Return the [X, Y] coordinate for the center point of the cell that contains the specified text.  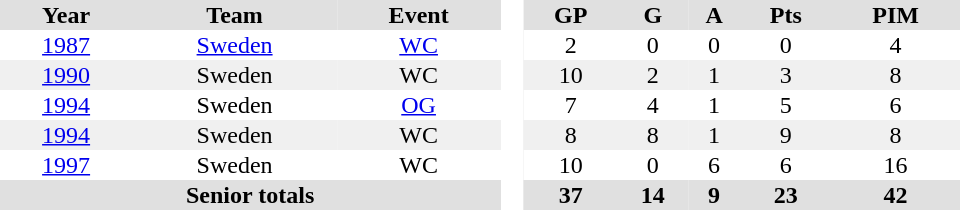
14 [653, 195]
37 [571, 195]
Pts [786, 15]
Senior totals [250, 195]
5 [786, 105]
1987 [66, 45]
1997 [66, 165]
7 [571, 105]
42 [896, 195]
Year [66, 15]
16 [896, 165]
OG [418, 105]
Event [418, 15]
Team [234, 15]
G [653, 15]
1990 [66, 75]
3 [786, 75]
23 [786, 195]
A [714, 15]
PIM [896, 15]
GP [571, 15]
